Determine the (x, y) coordinate at the center of the cell enclosing the given text.  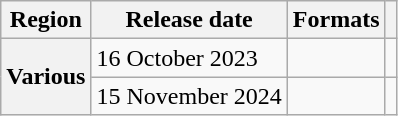
Various (46, 77)
15 November 2024 (189, 96)
16 October 2023 (189, 58)
Release date (189, 20)
Region (46, 20)
Formats (336, 20)
